Extract the [x, y] coordinate from the center of the cell holding the provided text.  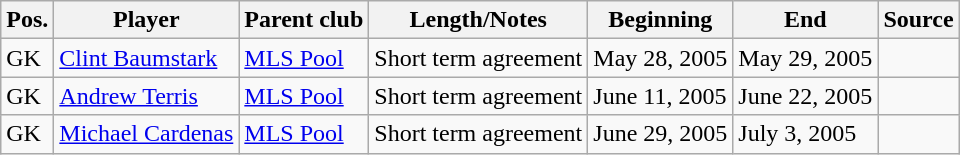
Source [918, 20]
July 3, 2005 [806, 134]
June 22, 2005 [806, 96]
May 28, 2005 [660, 58]
Player [146, 20]
Length/Notes [478, 20]
End [806, 20]
Pos. [28, 20]
Clint Baumstark [146, 58]
June 11, 2005 [660, 96]
Andrew Terris [146, 96]
Parent club [304, 20]
Beginning [660, 20]
June 29, 2005 [660, 134]
Michael Cardenas [146, 134]
May 29, 2005 [806, 58]
